Output the (X, Y) coordinate of the center of the cell containing the given text.  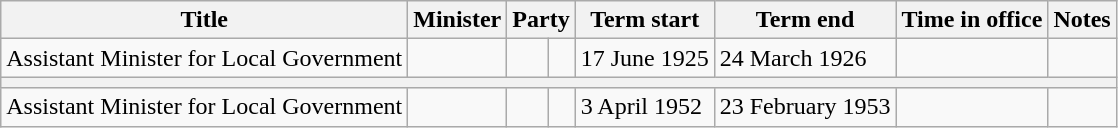
24 March 1926 (805, 58)
3 April 1952 (644, 107)
23 February 1953 (805, 107)
17 June 1925 (644, 58)
Term start (644, 20)
Party (541, 20)
Term end (805, 20)
Title (204, 20)
Time in office (972, 20)
Minister (458, 20)
Notes (1082, 20)
